Capture the cell that displays the provided text and extract its (x, y) central coordinate. 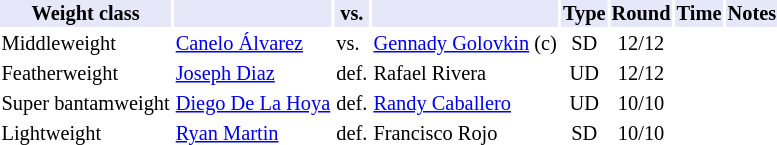
Joseph Diaz (253, 74)
SD (584, 44)
Randy Caballero (465, 104)
10/10 (641, 104)
Diego De La Hoya (253, 104)
Featherweight (86, 74)
Time (699, 14)
Rafael Rivera (465, 74)
Round (641, 14)
Canelo Álvarez (253, 44)
Type (584, 14)
Middleweight (86, 44)
Weight class (86, 14)
Gennady Golovkin (c) (465, 44)
Super bantamweight (86, 104)
